Return [X, Y] of the center of cell containing provided text 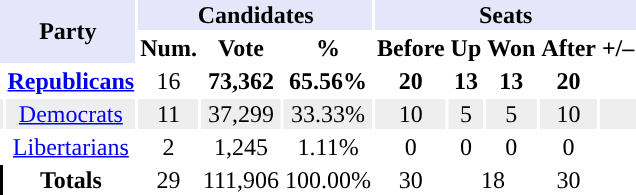
1.11% [328, 147]
Totals [71, 180]
1,245 [240, 147]
18 [493, 180]
73,362 [240, 81]
Won [512, 48]
2 [169, 147]
Vote [240, 48]
+/– [618, 48]
Num. [169, 48]
11 [169, 114]
Libertarians [71, 147]
29 [169, 180]
Democrats [71, 114]
65.56% [328, 81]
Up [466, 48]
After [569, 48]
33.33% [328, 114]
% [328, 48]
37,299 [240, 114]
Party [68, 32]
Before [412, 48]
111,906 [240, 180]
Seats [506, 15]
100.00% [328, 180]
Candidates [256, 15]
Republicans [71, 81]
16 [169, 81]
